Locate the cell with the specified text and output its [x, y] center coordinate. 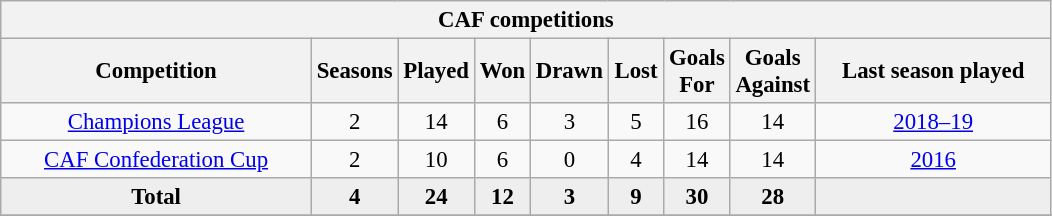
30 [697, 197]
Total [156, 197]
Competition [156, 72]
CAF competitions [526, 20]
Drawn [570, 72]
2018–19 [933, 122]
Won [502, 72]
0 [570, 160]
Played [436, 72]
5 [636, 122]
9 [636, 197]
12 [502, 197]
Last season played [933, 72]
Lost [636, 72]
Seasons [354, 72]
16 [697, 122]
CAF Confederation Cup [156, 160]
Champions League [156, 122]
Goals Against [772, 72]
2016 [933, 160]
24 [436, 197]
Goals For [697, 72]
28 [772, 197]
10 [436, 160]
